Pinpoint the cell where the given text exists, returning its [X, Y] midpoint coordinate. 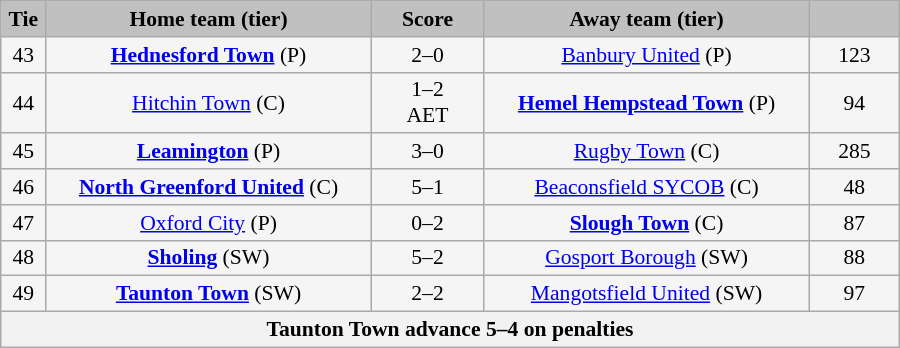
Gosport Borough (SW) [647, 258]
Rugby Town (C) [647, 152]
North Greenford United (C) [209, 187]
Home team (tier) [209, 19]
Taunton Town advance 5–4 on penalties [450, 330]
97 [854, 294]
3–0 [427, 152]
44 [24, 102]
Score [427, 19]
Sholing (SW) [209, 258]
43 [24, 55]
Hemel Hempstead Town (P) [647, 102]
Tie [24, 19]
Taunton Town (SW) [209, 294]
123 [854, 55]
2–2 [427, 294]
Banbury United (P) [647, 55]
46 [24, 187]
88 [854, 258]
5–2 [427, 258]
Slough Town (C) [647, 223]
Oxford City (P) [209, 223]
47 [24, 223]
87 [854, 223]
Beaconsfield SYCOB (C) [647, 187]
Hitchin Town (C) [209, 102]
0–2 [427, 223]
285 [854, 152]
Leamington (P) [209, 152]
5–1 [427, 187]
Away team (tier) [647, 19]
94 [854, 102]
Mangotsfield United (SW) [647, 294]
2–0 [427, 55]
49 [24, 294]
45 [24, 152]
Hednesford Town (P) [209, 55]
1–2AET [427, 102]
